Provide the [X, Y] coordinate of the cell's center where the given text is located.  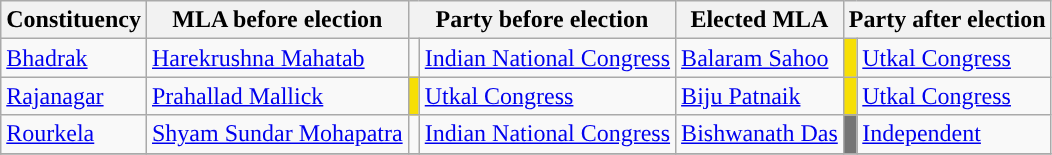
Party before election [542, 20]
Rourkela [74, 134]
Bhadrak [74, 58]
Biju Patnaik [760, 96]
Elected MLA [760, 20]
Bishwanath Das [760, 134]
Constituency [74, 20]
Harekrushna Mahatab [277, 58]
Balaram Sahoo [760, 58]
MLA before election [277, 20]
Rajanagar [74, 96]
Prahallad Mallick [277, 96]
Party after election [947, 20]
Independent [954, 134]
Shyam Sundar Mohapatra [277, 134]
